Scan for the cell matching the given text and deliver its (x, y) coordinate at center. 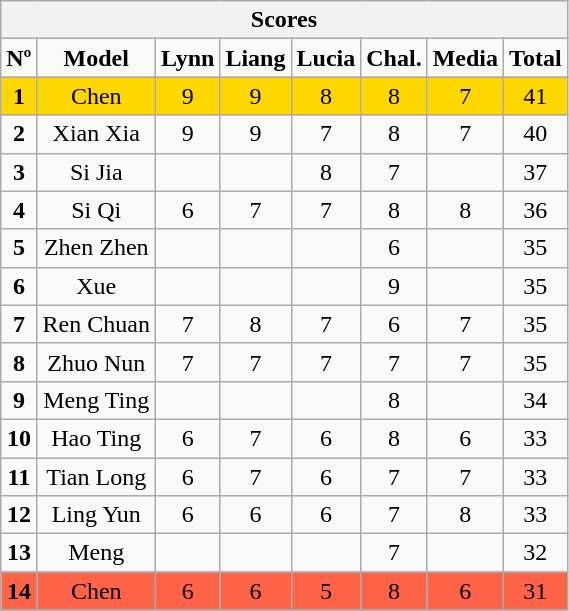
36 (536, 210)
Nº (19, 58)
Si Qi (96, 210)
Lynn (187, 58)
Xue (96, 286)
Ren Chuan (96, 324)
41 (536, 96)
Total (536, 58)
Liang (256, 58)
Zhen Zhen (96, 248)
1 (19, 96)
Media (465, 58)
Meng Ting (96, 400)
2 (19, 134)
37 (536, 172)
Chal. (394, 58)
10 (19, 438)
Zhuo Nun (96, 362)
Hao Ting (96, 438)
4 (19, 210)
34 (536, 400)
12 (19, 515)
Lucia (326, 58)
31 (536, 591)
Si Jia (96, 172)
13 (19, 553)
Ling Yun (96, 515)
Meng (96, 553)
14 (19, 591)
40 (536, 134)
3 (19, 172)
Model (96, 58)
32 (536, 553)
Scores (284, 20)
11 (19, 477)
Tian Long (96, 477)
Xian Xia (96, 134)
